Locate the cell with the specified text and output its (x, y) center coordinate. 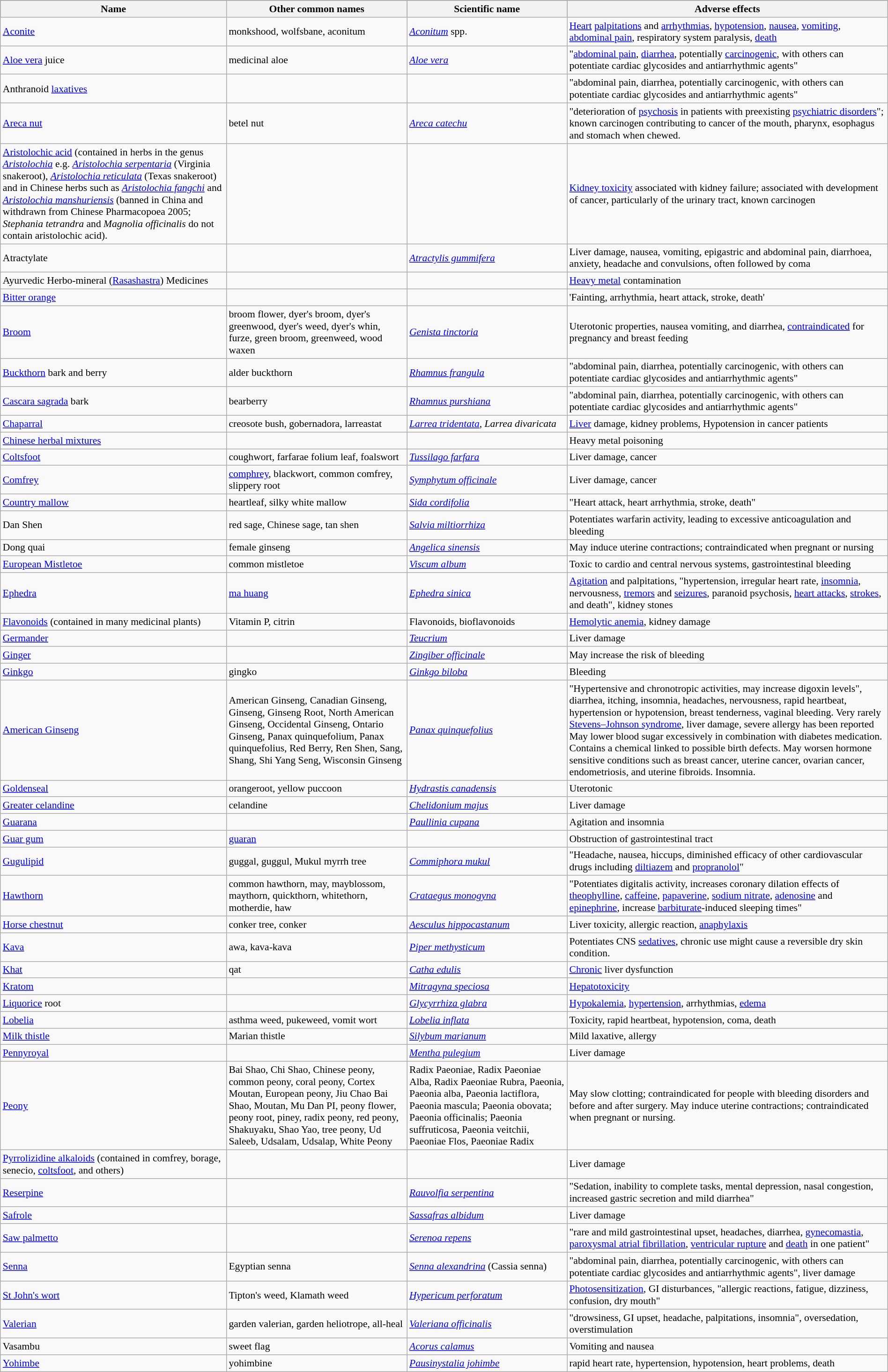
Cascara sagrada bark (113, 402)
monkshood, wolfsbane, aconitum (317, 32)
Angelica sinensis (487, 548)
yohimbine (317, 1363)
Silybum marianum (487, 1036)
Lobelia inflata (487, 1020)
"abdominal pain, diarrhea, potentially carcinogenic, with others can potentiate cardiac glycosides and antiarrhythmic agents", liver damage (727, 1267)
Zingiber officinale (487, 655)
guaran (317, 839)
common hawthorn, may, mayblossom, maythorn, quickthorn, whitethorn, motherdie, haw (317, 896)
Atractylate (113, 258)
bearberry (317, 402)
Chelidonium majus (487, 806)
Potentiates CNS sedatives, chronic use might cause a reversible dry skin condition. (727, 947)
Larrea tridentata, Larrea divaricata (487, 424)
Broom (113, 332)
Scientific name (487, 9)
Mild laxative, allergy (727, 1036)
Reserpine (113, 1193)
Horse chestnut (113, 924)
Aesculus hippocastanum (487, 924)
Mentha pulegium (487, 1053)
Flavonoids, bioflavonoids (487, 622)
common mistletoe (317, 565)
Gugulipid (113, 861)
Areca nut (113, 124)
Ephedra (113, 594)
betel nut (317, 124)
Ginkgo biloba (487, 672)
Vomiting and nausea (727, 1347)
"Headache, nausea, hiccups, diminished efficacy of other cardiovascular drugs including diltiazem and propranolol" (727, 861)
Aloe vera juice (113, 60)
"Heart attack, heart arrhythmia, stroke, death" (727, 503)
Hawthorn (113, 896)
Lobelia (113, 1020)
Paullinia cupana (487, 822)
Kratom (113, 987)
Pyrrolizidine alkaloids (contained in comfrey, borage, senecio, coltsfoot, and others) (113, 1164)
Flavonoids (contained in many medicinal plants) (113, 622)
creosote bush, gobernadora, larreastat (317, 424)
Country mallow (113, 503)
Viscum album (487, 565)
Toxic to cardio and central nervous systems, gastrointestinal bleeding (727, 565)
rapid heart rate, hypertension, hypotension, heart problems, death (727, 1363)
Vasambu (113, 1347)
Bitter orange (113, 298)
Uterotonic (727, 789)
orangeroot, yellow puccoon (317, 789)
Liver damage, kidney problems, Hypotension in cancer patients (727, 424)
Symphytum officinale (487, 480)
Sida cordifolia (487, 503)
Photosensitization, GI disturbances, "allergic reactions, fatigue, dizziness, confusion, dry mouth" (727, 1295)
Rhamnus purshiana (487, 402)
alder buckthorn (317, 373)
Milk thistle (113, 1036)
'Fainting, arrhythmia, heart attack, stroke, death' (727, 298)
Heart palpitations and arrhythmias, hypotension, nausea, vomiting, abdominal pain, respiratory system paralysis, death (727, 32)
comphrey, blackwort, common comfrey, slippery root (317, 480)
Salvia miltiorrhiza (487, 525)
May induce uterine contractions; contraindicated when pregnant or nursing (727, 548)
Tipton's weed, Klamath weed (317, 1295)
Name (113, 9)
Serenoa repens (487, 1238)
"Sedation, inability to complete tasks, mental depression, nasal congestion, increased gastric secretion and mild diarrhea" (727, 1193)
ma huang (317, 594)
Sassafras albidum (487, 1216)
Tussilago farfara (487, 457)
Crataegus monogyna (487, 896)
Senna alexandrina (Cassia senna) (487, 1267)
Valerian (113, 1324)
gingko (317, 672)
Saw palmetto (113, 1238)
Peony (113, 1106)
Glycyrrhiza glabra (487, 1003)
Panax quinquefolius (487, 730)
Areca catechu (487, 124)
Uterotonic properties, nausea vomiting, and diarrhea, contraindicated for pregnancy and breast feeding (727, 332)
asthma weed, pukeweed, vomit wort (317, 1020)
Kidney toxicity associated with kidney failure; associated with development of cancer, particularly of the urinary tract, known carcinogen (727, 194)
Other common names (317, 9)
Ginger (113, 655)
medicinal aloe (317, 60)
Genista tinctoria (487, 332)
Piper methysticum (487, 947)
Vitamin P, citrin (317, 622)
Chinese herbal mixtures (113, 440)
May increase the risk of bleeding (727, 655)
qat (317, 970)
Adverse effects (727, 9)
Hepatotoxicity (727, 987)
sweet flag (317, 1347)
Acorus calamus (487, 1347)
Liver damage, nausea, vomiting, epigastric and abdominal pain, diarrhoea, anxiety, headache and convulsions, often followed by coma (727, 258)
Kava (113, 947)
Pennyroyal (113, 1053)
Anthranoid laxatives (113, 89)
Teucrium (487, 638)
Heavy metal contamination (727, 281)
Commiphora mukul (487, 861)
Potentiates warfarin activity, leading to excessive anticoagulation and bleeding (727, 525)
Heavy metal poisoning (727, 440)
Senna (113, 1267)
garden valerian, garden heliotrope, all-heal (317, 1324)
Chronic liver dysfunction (727, 970)
Hypokalemia, hypertension, arrhythmias, edema (727, 1003)
Dan Shen (113, 525)
Obstruction of gastrointestinal tract (727, 839)
Catha edulis (487, 970)
Liquorice root (113, 1003)
Pausinystalia johimbe (487, 1363)
Ginkgo (113, 672)
Yohimbe (113, 1363)
Hypericum perforatum (487, 1295)
Chaparral (113, 424)
awa, kava-kava (317, 947)
Bleeding (727, 672)
"drowsiness, GI upset, headache, palpitations, insomnia", oversedation, overstimulation (727, 1324)
Guarana (113, 822)
Atractylis gummifera (487, 258)
Khat (113, 970)
Ephedra sinica (487, 594)
Greater celandine (113, 806)
Aconite (113, 32)
conker tree, conker (317, 924)
American Ginseng (113, 730)
guggal, guggul, Mukul myrrh tree (317, 861)
Goldenseal (113, 789)
Dong quai (113, 548)
Valeriana officinalis (487, 1324)
Germander (113, 638)
female ginseng (317, 548)
Hemolytic anemia, kidney damage (727, 622)
Liver toxicity, allergic reaction, anaphylaxis (727, 924)
Guar gum (113, 839)
red sage, Chinese sage, tan shen (317, 525)
St John's wort (113, 1295)
coughwort, farfarae folium leaf, foalswort (317, 457)
Coltsfoot (113, 457)
Marian thistle (317, 1036)
Aloe vera (487, 60)
Rhamnus frangula (487, 373)
Hydrastis canadensis (487, 789)
Aconitum spp. (487, 32)
Buckthorn bark and berry (113, 373)
broom flower, dyer's broom, dyer's greenwood, dyer's weed, dyer's whin, furze, green broom, greenweed, wood waxen (317, 332)
heartleaf, silky white mallow (317, 503)
Safrole (113, 1216)
European Mistletoe (113, 565)
celandine (317, 806)
Comfrey (113, 480)
Rauvolfia serpentina (487, 1193)
Egyptian senna (317, 1267)
Ayurvedic Herbo-mineral (Rasashastra) Medicines (113, 281)
Toxicity, rapid heartbeat, hypotension, coma, death (727, 1020)
Agitation and insomnia (727, 822)
Mitragyna speciosa (487, 987)
